Extract the (X, Y) coordinate from the center of the cell holding the provided text.  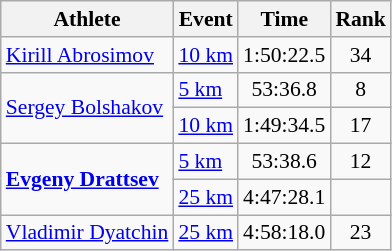
Rank (360, 19)
1:50:22.5 (284, 55)
4:58:18.0 (284, 233)
23 (360, 233)
Athlete (88, 19)
8 (360, 90)
34 (360, 55)
12 (360, 162)
Sergey Bolshakov (88, 108)
Kirill Abrosimov (88, 55)
53:36.8 (284, 90)
Event (206, 19)
Time (284, 19)
Vladimir Dyatchin (88, 233)
Evgeny Drattsev (88, 180)
1:49:34.5 (284, 126)
53:38.6 (284, 162)
4:47:28.1 (284, 197)
17 (360, 126)
